Return (X, Y) of the center of cell containing provided text 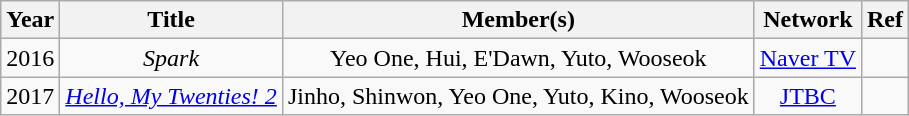
Hello, My Twenties! 2 (172, 96)
JTBC (808, 96)
2016 (30, 58)
Naver TV (808, 58)
Spark (172, 58)
Title (172, 20)
Yeo One, Hui, E'Dawn, Yuto, Wooseok (518, 58)
2017 (30, 96)
Network (808, 20)
Jinho, Shinwon, Yeo One, Yuto, Kino, Wooseok (518, 96)
Year (30, 20)
Ref (884, 20)
Member(s) (518, 20)
